Return the (x, y) coordinate for the center point of the cell that contains the specified text.  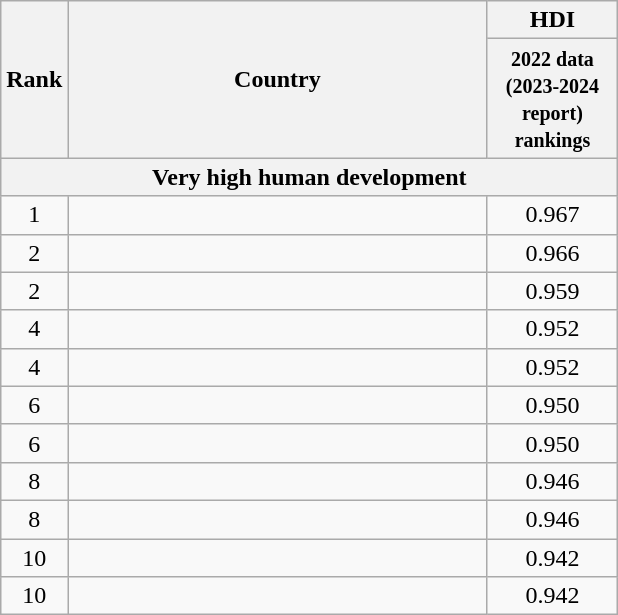
Very high human development (310, 177)
2022 data (2023-2024 report) rankings (552, 98)
0.966 (552, 253)
HDI (552, 20)
Rank (34, 80)
1 (34, 215)
Country (278, 80)
0.967 (552, 215)
0.959 (552, 291)
